Return [X, Y] of the center of cell containing provided text 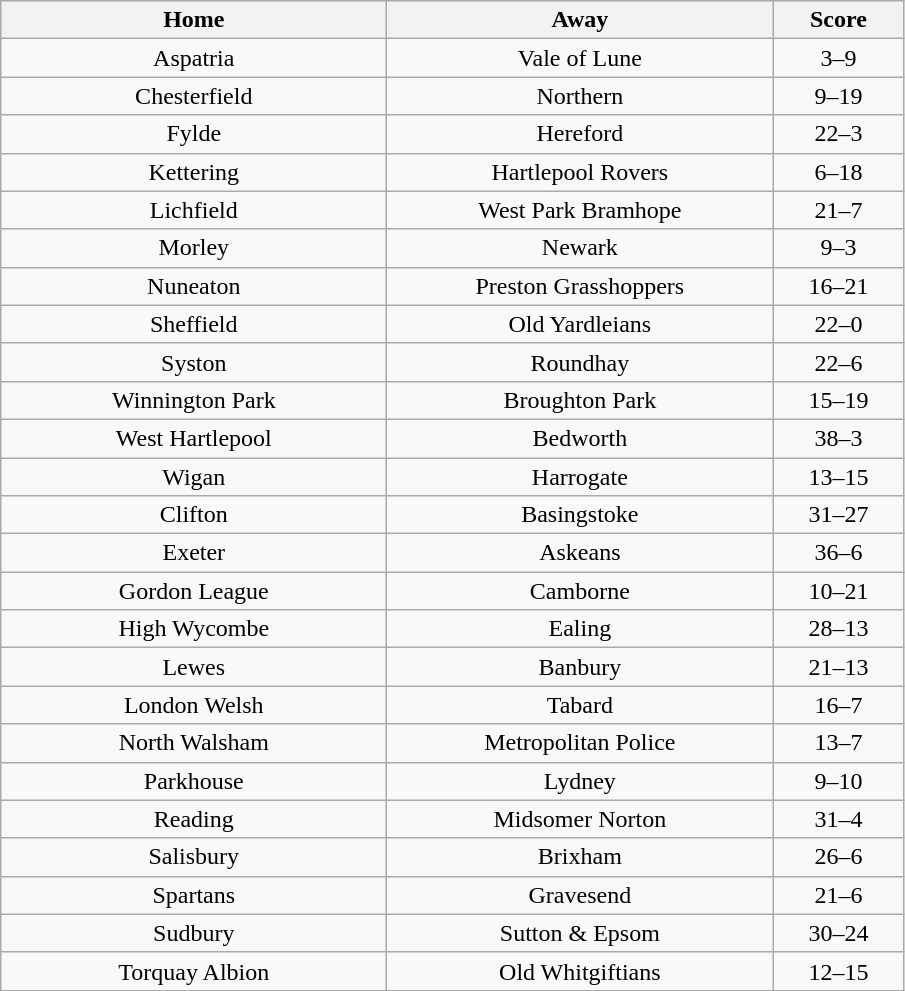
Salisbury [194, 857]
13–7 [838, 743]
Nuneaton [194, 286]
Winnington Park [194, 400]
31–27 [838, 515]
Banbury [580, 667]
12–15 [838, 971]
Tabard [580, 705]
North Walsham [194, 743]
10–21 [838, 591]
Old Whitgiftians [580, 971]
31–4 [838, 819]
Fylde [194, 134]
Spartans [194, 895]
Lewes [194, 667]
Chesterfield [194, 96]
9–3 [838, 248]
London Welsh [194, 705]
13–15 [838, 477]
Gravesend [580, 895]
9–10 [838, 781]
Sheffield [194, 324]
6–18 [838, 172]
21–13 [838, 667]
Camborne [580, 591]
Torquay Albion [194, 971]
West Hartlepool [194, 438]
Home [194, 20]
Hartlepool Rovers [580, 172]
21–6 [838, 895]
22–3 [838, 134]
38–3 [838, 438]
Metropolitan Police [580, 743]
Vale of Lune [580, 58]
Hereford [580, 134]
Lydney [580, 781]
22–6 [838, 362]
Aspatria [194, 58]
Gordon League [194, 591]
Lichfield [194, 210]
Old Yardleians [580, 324]
High Wycombe [194, 629]
15–19 [838, 400]
Wigan [194, 477]
Roundhay [580, 362]
16–21 [838, 286]
30–24 [838, 933]
Midsomer Norton [580, 819]
Broughton Park [580, 400]
16–7 [838, 705]
Kettering [194, 172]
Parkhouse [194, 781]
Northern [580, 96]
Away [580, 20]
Score [838, 20]
Newark [580, 248]
21–7 [838, 210]
Reading [194, 819]
Harrogate [580, 477]
Exeter [194, 553]
Sutton & Epsom [580, 933]
22–0 [838, 324]
26–6 [838, 857]
28–13 [838, 629]
Askeans [580, 553]
Morley [194, 248]
Clifton [194, 515]
Brixham [580, 857]
9–19 [838, 96]
Bedworth [580, 438]
Syston [194, 362]
Preston Grasshoppers [580, 286]
West Park Bramhope [580, 210]
36–6 [838, 553]
Ealing [580, 629]
Sudbury [194, 933]
Basingstoke [580, 515]
3–9 [838, 58]
